Identify which cell holds the provided text, then report its [x, y] central coordinate. 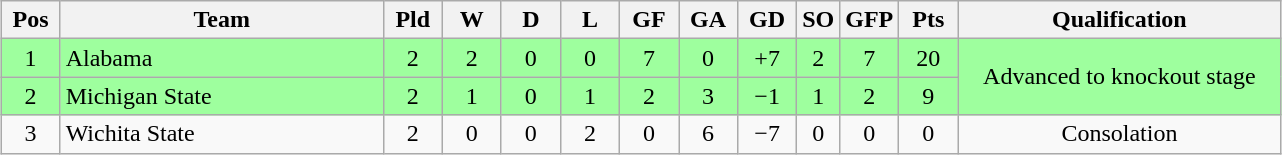
Michigan State [222, 96]
Qualification [1120, 20]
SO [818, 20]
20 [928, 58]
6 [708, 134]
9 [928, 96]
Consolation [1120, 134]
Advanced to knockout stage [1120, 77]
−1 [768, 96]
Alabama [222, 58]
GA [708, 20]
Wichita State [222, 134]
−7 [768, 134]
L [590, 20]
Pld [412, 20]
+7 [768, 58]
Pos [30, 20]
Pts [928, 20]
W [472, 20]
D [530, 20]
GFP [870, 20]
GD [768, 20]
Team [222, 20]
GF [648, 20]
